Provide the (X, Y) coordinate of the cell's center where the given text is located.  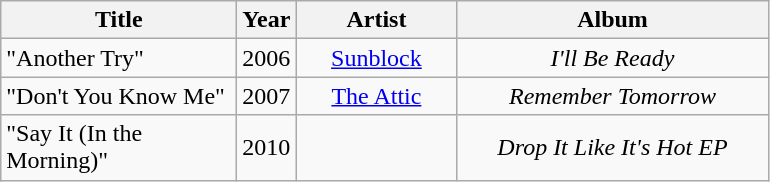
Sunblock (376, 58)
Album (612, 20)
"Say It (In the Morning)" (119, 148)
2010 (266, 148)
The Attic (376, 96)
"Don't You Know Me" (119, 96)
2007 (266, 96)
Drop It Like It's Hot EP (612, 148)
Title (119, 20)
2006 (266, 58)
Year (266, 20)
Remember Tomorrow (612, 96)
Artist (376, 20)
"Another Try" (119, 58)
I'll Be Ready (612, 58)
